From the cell containing the given text, extract its center point as (X, Y) coordinate. 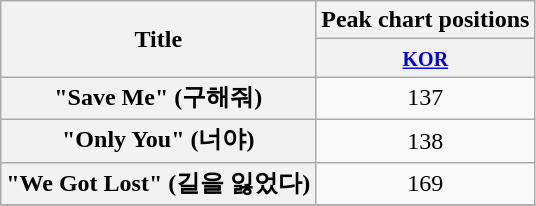
"We Got Lost" (길을 잃었다) (158, 184)
137 (426, 98)
KOR (426, 58)
"Save Me" (구해줘) (158, 98)
Peak chart positions (426, 20)
138 (426, 140)
Title (158, 39)
169 (426, 184)
"Only You" (너야) (158, 140)
